From the cell containing the given text, extract its center point as (x, y) coordinate. 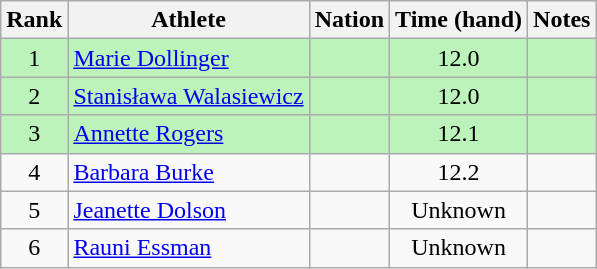
2 (34, 96)
Stanisława Walasiewicz (188, 96)
1 (34, 58)
12.1 (459, 134)
12.2 (459, 172)
Marie Dollinger (188, 58)
4 (34, 172)
Rank (34, 20)
Time (hand) (459, 20)
Rauni Essman (188, 248)
6 (34, 248)
Jeanette Dolson (188, 210)
Athlete (188, 20)
Barbara Burke (188, 172)
5 (34, 210)
3 (34, 134)
Annette Rogers (188, 134)
Nation (349, 20)
Notes (562, 20)
